Extract the [X, Y] coordinate from the center of the cell holding the provided text.  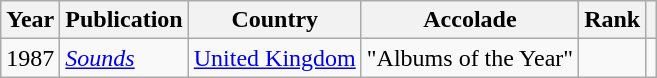
1987 [30, 58]
Year [30, 20]
Publication [124, 20]
Country [274, 20]
Accolade [470, 20]
United Kingdom [274, 58]
Rank [612, 20]
Sounds [124, 58]
"Albums of the Year" [470, 58]
